For the text-containing cell, return its midpoint in [x, y] coordinate format. 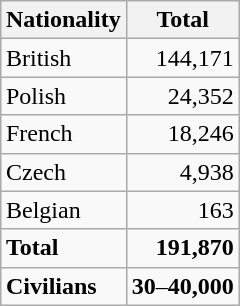
18,246 [182, 134]
163 [182, 210]
Polish [63, 96]
191,870 [182, 248]
144,171 [182, 58]
Nationality [63, 20]
24,352 [182, 96]
Belgian [63, 210]
4,938 [182, 172]
British [63, 58]
Czech [63, 172]
30–40,000 [182, 286]
Civilians [63, 286]
French [63, 134]
